Determine the (X, Y) coordinate at the center of the cell enclosing the given text.  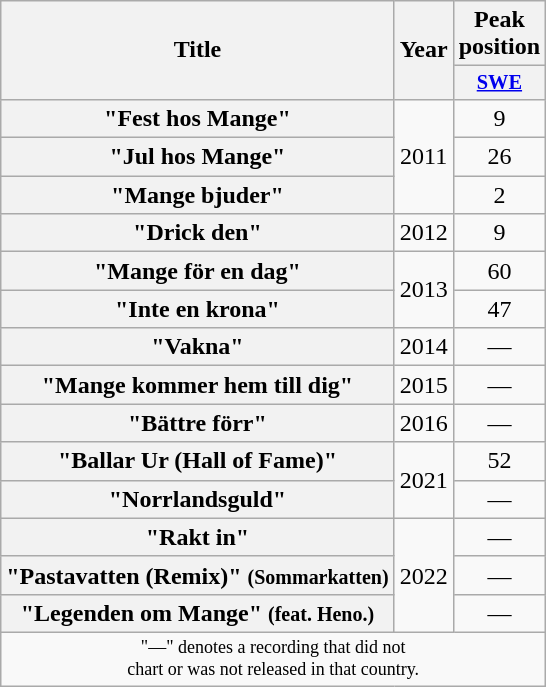
2022 (424, 575)
"Vakna" (198, 347)
"Jul hos Mange" (198, 157)
26 (499, 157)
Year (424, 50)
2012 (424, 233)
"Mange bjuder" (198, 195)
"Fest hos Mange" (198, 118)
"Mange kommer hem till dig" (198, 385)
2015 (424, 385)
"Pastavatten (Remix)" (Sommarkatten) (198, 575)
60 (499, 271)
"Mange för en dag" (198, 271)
2013 (424, 290)
"Drick den" (198, 233)
SWE (499, 83)
2021 (424, 480)
"Norrlandsguld" (198, 499)
"Bättre förr" (198, 423)
2014 (424, 347)
2011 (424, 156)
52 (499, 461)
"Ballar Ur (Hall of Fame)" (198, 461)
"Rakt in" (198, 537)
Peakposition (499, 34)
"Legenden om Mange" (feat. Heno.) (198, 613)
Title (198, 50)
2016 (424, 423)
47 (499, 309)
2 (499, 195)
"—" denotes a recording that did notchart or was not released in that country. (274, 659)
"Inte en krona" (198, 309)
